Output the (X, Y) coordinate of the center of the cell containing the given text.  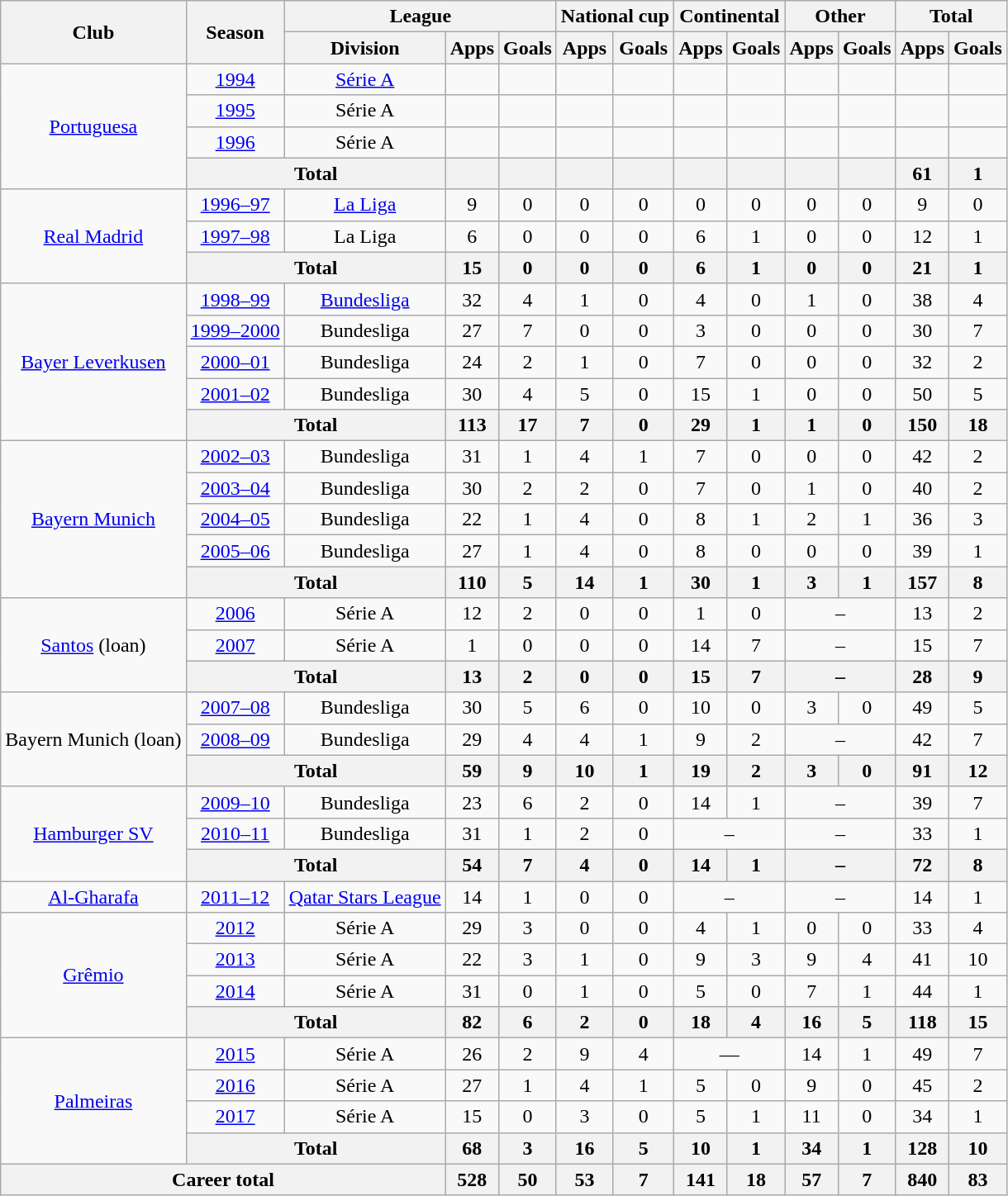
2005–06 (235, 551)
40 (922, 488)
113 (472, 425)
91 (922, 771)
41 (922, 960)
2006 (235, 614)
54 (472, 865)
83 (978, 1179)
Portuguesa (93, 126)
38 (922, 299)
72 (922, 865)
2003–04 (235, 488)
23 (472, 802)
24 (472, 362)
2004–05 (235, 520)
Grêmio (93, 975)
45 (922, 1085)
Other (840, 17)
1995 (235, 111)
26 (472, 1054)
National cup (615, 17)
36 (922, 520)
2014 (235, 991)
1996–97 (235, 205)
840 (922, 1179)
Career total (223, 1179)
Club (93, 32)
110 (472, 582)
82 (472, 1023)
141 (701, 1179)
Palmeiras (93, 1101)
2012 (235, 928)
2007 (235, 645)
157 (922, 582)
59 (472, 771)
1996 (235, 142)
1998–99 (235, 299)
Santos (loan) (93, 645)
2010–11 (235, 833)
Bayern Munich (93, 520)
2002–03 (235, 457)
128 (922, 1148)
2007–08 (235, 708)
Continental (730, 17)
League (420, 17)
Season (235, 32)
19 (701, 771)
2008–09 (235, 739)
44 (922, 991)
28 (922, 676)
— (730, 1054)
2011–12 (235, 896)
Division (365, 48)
2016 (235, 1085)
Bayer Leverkusen (93, 362)
2013 (235, 960)
11 (811, 1117)
1999–2000 (235, 330)
53 (584, 1179)
2017 (235, 1117)
61 (922, 173)
Bayern Munich (loan) (93, 739)
528 (472, 1179)
2015 (235, 1054)
68 (472, 1148)
Real Madrid (93, 236)
2000–01 (235, 362)
21 (922, 268)
1997–98 (235, 236)
Qatar Stars League (365, 896)
Al-Gharafa (93, 896)
150 (922, 425)
1994 (235, 79)
2009–10 (235, 802)
17 (528, 425)
118 (922, 1023)
2001–02 (235, 394)
57 (811, 1179)
Hamburger SV (93, 833)
